Find where the given text appears and provide that cell's center as [X, Y] coordinate. 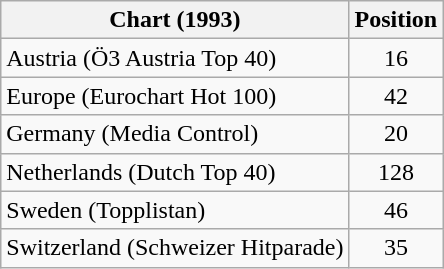
46 [396, 210]
20 [396, 134]
35 [396, 248]
128 [396, 172]
42 [396, 96]
Sweden (Topplistan) [175, 210]
Europe (Eurochart Hot 100) [175, 96]
Chart (1993) [175, 20]
Switzerland (Schweizer Hitparade) [175, 248]
Netherlands (Dutch Top 40) [175, 172]
Germany (Media Control) [175, 134]
Austria (Ö3 Austria Top 40) [175, 58]
16 [396, 58]
Position [396, 20]
